From the cell containing the given text, extract its center point as [x, y] coordinate. 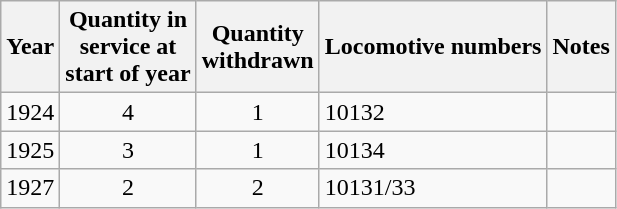
Quantitywithdrawn [258, 47]
1927 [30, 188]
10132 [433, 112]
10131/33 [433, 188]
10134 [433, 150]
Locomotive numbers [433, 47]
4 [128, 112]
1925 [30, 150]
3 [128, 150]
1924 [30, 112]
Year [30, 47]
Quantity inservice atstart of year [128, 47]
Notes [581, 47]
